Locate the cell with the specified text and output its (x, y) center coordinate. 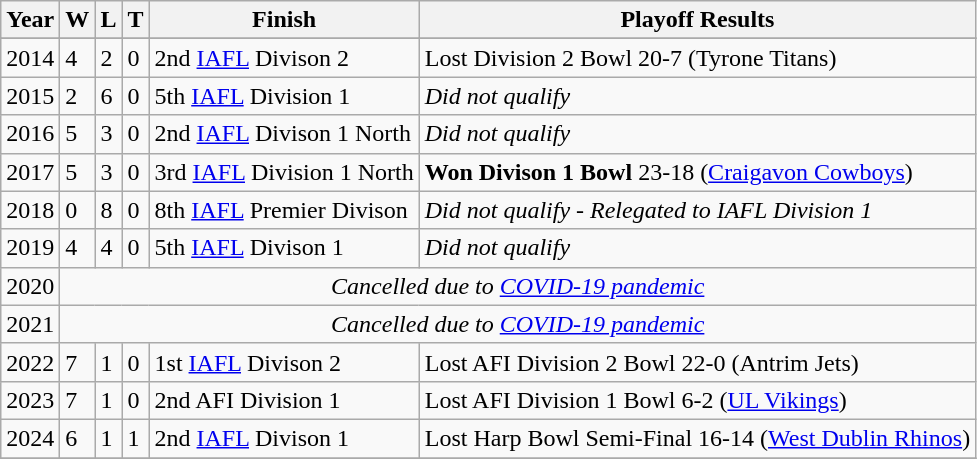
Did not qualify - Relegated to IAFL Division 1 (697, 210)
8 (108, 210)
2015 (30, 96)
3rd IAFL Division 1 North (284, 172)
1st IAFL Divison 2 (284, 362)
Won Divison 1 Bowl 23-18 (Craigavon Cowboys) (697, 172)
2nd IAFL Divison 1 (284, 438)
5th IAFL Divison 1 (284, 248)
2014 (30, 58)
5th IAFL Division 1 (284, 96)
Playoff Results (697, 20)
2023 (30, 400)
W (78, 20)
2018 (30, 210)
2016 (30, 134)
8th IAFL Premier Divison (284, 210)
2nd IAFL Divison 1 North (284, 134)
2017 (30, 172)
Finish (284, 20)
Year (30, 20)
2022 (30, 362)
Lost Harp Bowl Semi-Final 16-14 (West Dublin Rhinos) (697, 438)
2024 (30, 438)
Lost AFI Division 1 Bowl 6-2 (UL Vikings) (697, 400)
2nd IAFL Divison 2 (284, 58)
2020 (30, 286)
Lost Division 2 Bowl 20-7 (Tyrone Titans) (697, 58)
Lost AFI Division 2 Bowl 22-0 (Antrim Jets) (697, 362)
T (136, 20)
2021 (30, 324)
2019 (30, 248)
2nd AFI Division 1 (284, 400)
L (108, 20)
